From the cell containing the given text, extract its center point as (X, Y) coordinate. 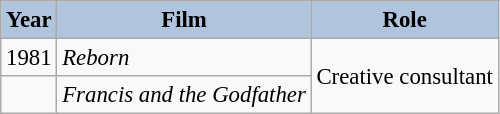
Francis and the Godfather (184, 95)
Role (404, 20)
Reborn (184, 58)
Creative consultant (404, 76)
1981 (29, 58)
Film (184, 20)
Year (29, 20)
